Identify which cell holds the provided text, then report its [X, Y] central coordinate. 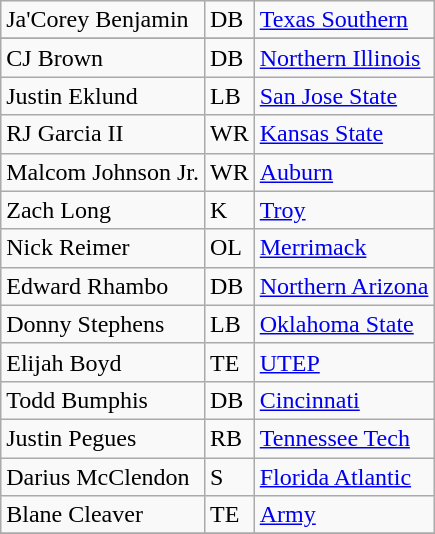
Auburn [344, 172]
Ja'Corey Benjamin [103, 20]
Cincinnati [344, 400]
Army [344, 515]
Troy [344, 210]
Darius McClendon [103, 477]
Texas Southern [344, 20]
San Jose State [344, 96]
Malcom Johnson Jr. [103, 172]
Justin Eklund [103, 96]
Nick Reimer [103, 248]
Edward Rhambo [103, 286]
Merrimack [344, 248]
RJ Garcia II [103, 134]
Tennessee Tech [344, 438]
CJ Brown [103, 58]
Donny Stephens [103, 324]
Oklahoma State [344, 324]
K [229, 210]
Northern Illinois [344, 58]
Florida Atlantic [344, 477]
Justin Pegues [103, 438]
Todd Bumphis [103, 400]
Zach Long [103, 210]
Northern Arizona [344, 286]
RB [229, 438]
UTEP [344, 362]
S [229, 477]
Blane Cleaver [103, 515]
Elijah Boyd [103, 362]
OL [229, 248]
Kansas State [344, 134]
